Return (x, y) of the center of cell containing provided text 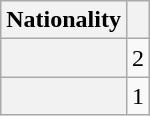
2 (138, 58)
1 (138, 96)
Nationality (64, 20)
